Locate the cell with the specified text and output its (x, y) center coordinate. 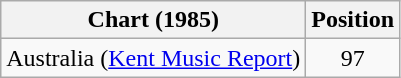
Australia (Kent Music Report) (154, 58)
Position (353, 20)
97 (353, 58)
Chart (1985) (154, 20)
